Scan for the cell matching the given text and deliver its [X, Y] coordinate at center. 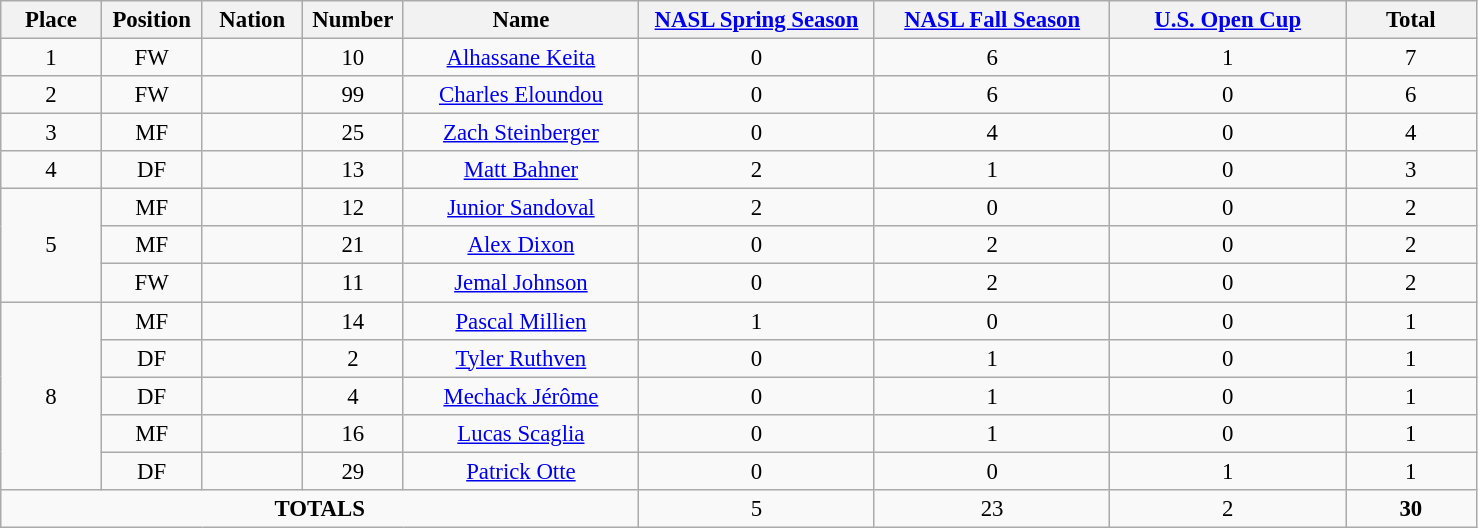
Patrick Otte [521, 471]
Matt Bahner [521, 170]
8 [52, 396]
Pascal Millien [521, 321]
Number [354, 20]
21 [354, 245]
10 [354, 58]
Zach Steinberger [521, 133]
NASL Fall Season [992, 20]
Name [521, 20]
NASL Spring Season [757, 20]
Lucas Scaglia [521, 433]
Position [152, 20]
29 [354, 471]
Charles Eloundou [521, 95]
Nation [252, 20]
16 [354, 433]
Tyler Ruthven [521, 358]
Alex Dixon [521, 245]
U.S. Open Cup [1228, 20]
Mechack Jérôme [521, 396]
12 [354, 208]
13 [354, 170]
30 [1412, 509]
Junior Sandoval [521, 208]
Place [52, 20]
25 [354, 133]
Total [1412, 20]
TOTALS [320, 509]
23 [992, 509]
7 [1412, 58]
14 [354, 321]
99 [354, 95]
11 [354, 283]
Alhassane Keita [521, 58]
Jemal Johnson [521, 283]
